Extract the [x, y] coordinate from the center of the cell holding the provided text.  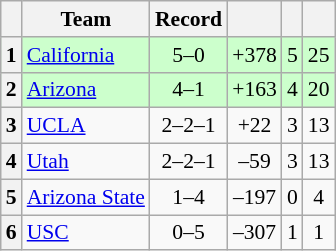
1–4 [188, 197]
0 [292, 197]
6 [12, 233]
USC [86, 233]
Arizona State [86, 197]
UCLA [86, 126]
2 [12, 90]
Record [188, 19]
+163 [254, 90]
20 [319, 90]
+22 [254, 126]
Arizona [86, 90]
Team [86, 19]
Utah [86, 162]
0–5 [188, 233]
California [86, 55]
–197 [254, 197]
5–0 [188, 55]
4–1 [188, 90]
–59 [254, 162]
–307 [254, 233]
+378 [254, 55]
25 [319, 55]
